For the text-containing cell, return its midpoint in [X, Y] coordinate format. 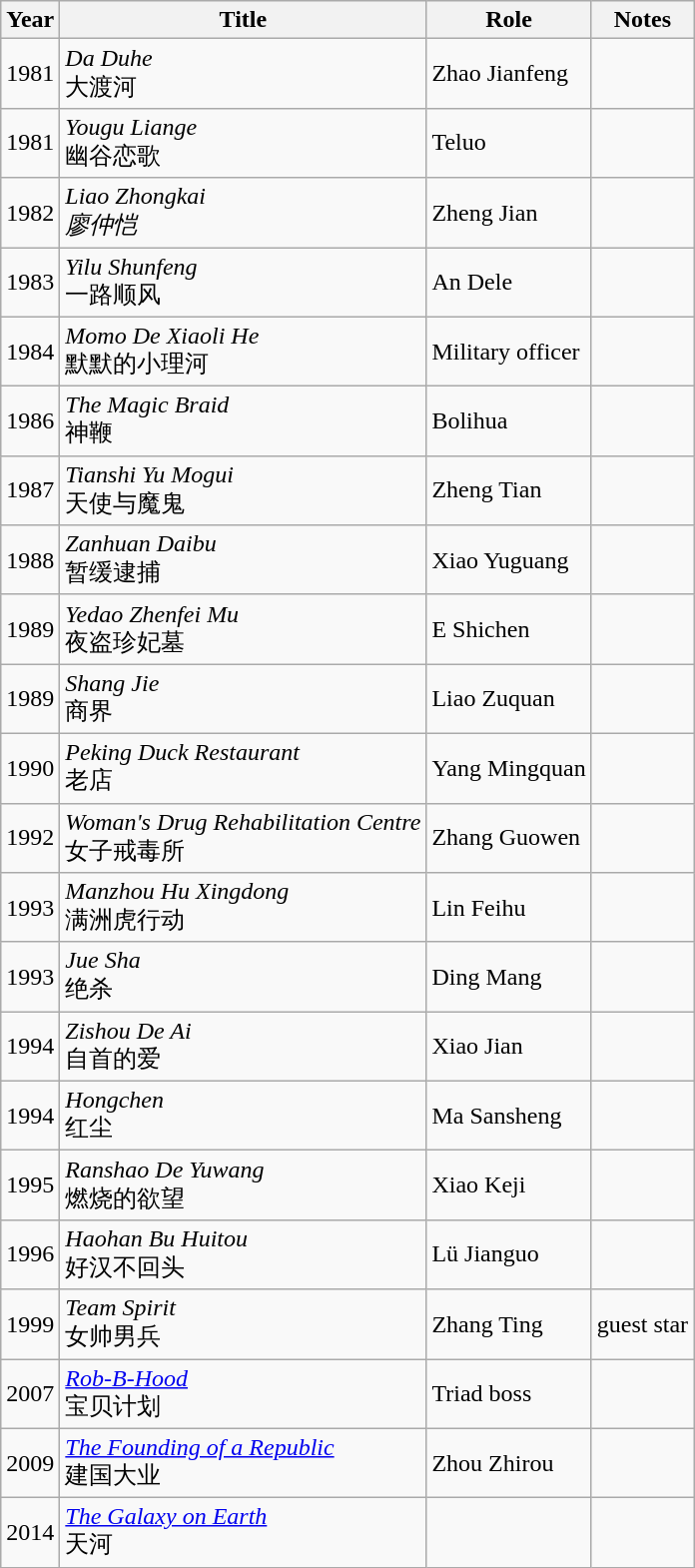
Liao Zuquan [509, 699]
Xiao Keji [509, 1185]
Momo De Xiaoli He默默的小理河 [244, 352]
Tianshi Yu Mogui天使与魔鬼 [244, 490]
Zhang Guowen [509, 838]
The Galaxy on Earth天河 [244, 1533]
Zhao Jianfeng [509, 74]
Team Spirit女帅男兵 [244, 1324]
Woman's Drug Rehabilitation Centre女子戒毒所 [244, 838]
Peking Duck Restaurant老店 [244, 768]
Zheng Jian [509, 213]
1990 [30, 768]
Lin Feihu [509, 908]
1982 [30, 213]
The Founding of a Republic建国大业 [244, 1463]
Yilu Shunfeng一路顺风 [244, 283]
2009 [30, 1463]
Zanhuan Daibu暂缓逮捕 [244, 560]
Jue Sha绝杀 [244, 977]
Zishou De Ai自首的爱 [244, 1047]
E Shichen [509, 629]
Lü Jianguo [509, 1254]
Ranshao De Yuwang燃烧的欲望 [244, 1185]
2014 [30, 1533]
1986 [30, 421]
Role [509, 20]
Rob-B-Hood宝贝计划 [244, 1393]
1987 [30, 490]
The Magic Braid神鞭 [244, 421]
Ding Mang [509, 977]
1999 [30, 1324]
An Dele [509, 283]
Triad boss [509, 1393]
1983 [30, 283]
Zhou Zhirou [509, 1463]
Yougu Liange幽谷恋歌 [244, 143]
Yang Mingquan [509, 768]
Year [30, 20]
Da Duhe大渡河 [244, 74]
Notes [642, 20]
Manzhou Hu Xingdong满洲虎行动 [244, 908]
Haohan Bu Huitou好汉不回头 [244, 1254]
Yedao Zhenfei Mu夜盗珍妃墓 [244, 629]
Shang Jie商界 [244, 699]
1996 [30, 1254]
Zheng Tian [509, 490]
1988 [30, 560]
Military officer [509, 352]
Title [244, 20]
Xiao Yuguang [509, 560]
Hongchen红尘 [244, 1116]
1992 [30, 838]
Xiao Jian [509, 1047]
guest star [642, 1324]
Teluo [509, 143]
1995 [30, 1185]
Zhang Ting [509, 1324]
2007 [30, 1393]
Bolihua [509, 421]
Ma Sansheng [509, 1116]
1984 [30, 352]
Liao Zhongkai廖仲恺 [244, 213]
